Determine the (X, Y) coordinate at the center of the cell enclosing the given text.  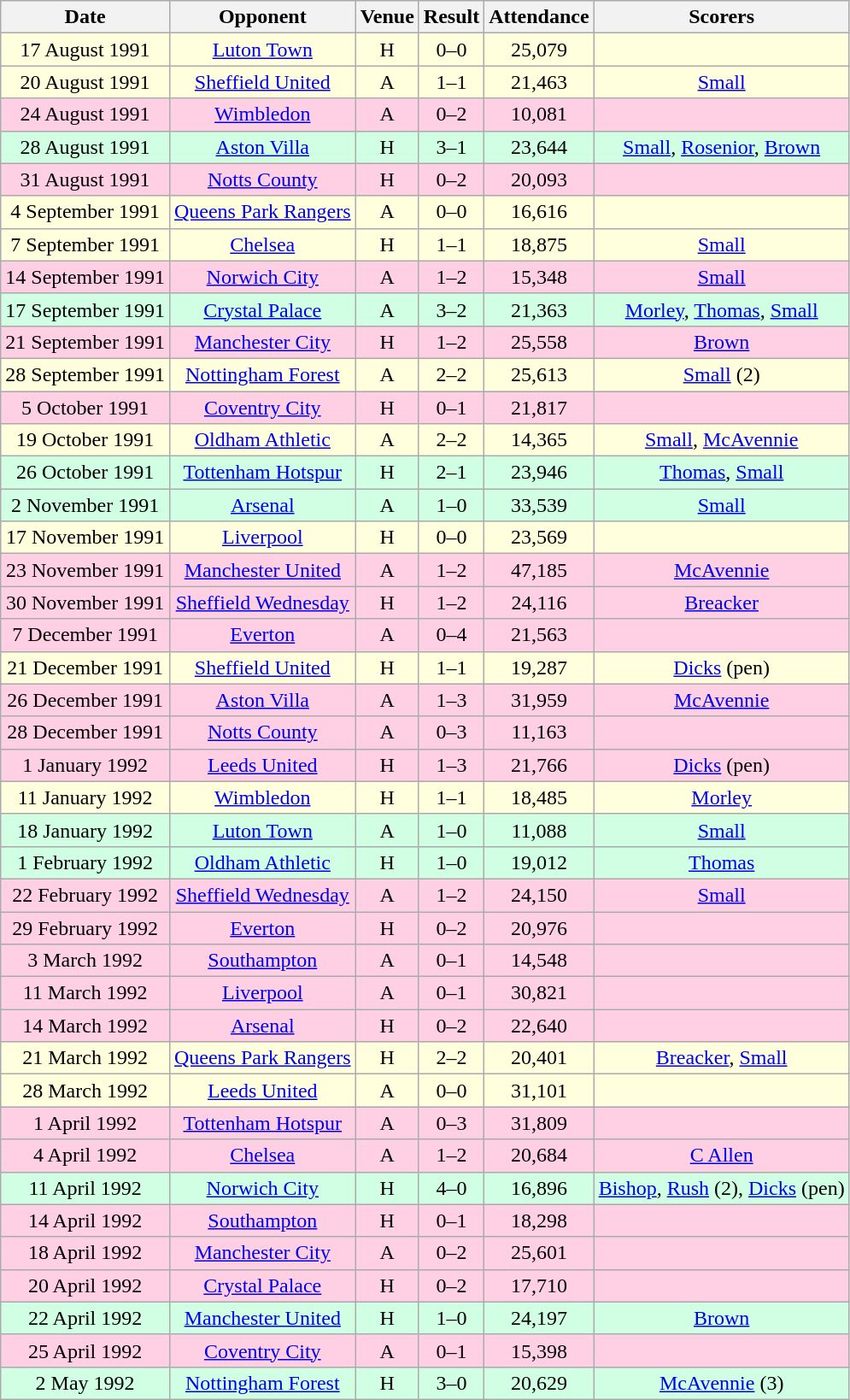
Date (85, 17)
23,644 (539, 147)
7 September 1991 (85, 244)
18,298 (539, 1221)
18,875 (539, 244)
30 November 1991 (85, 603)
20 August 1991 (85, 82)
1 January 1992 (85, 765)
Thomas, Small (721, 473)
Small, McAvennie (721, 440)
16,616 (539, 212)
21 December 1991 (85, 668)
25,079 (539, 50)
Morley (721, 797)
18 January 1992 (85, 830)
47,185 (539, 570)
28 September 1991 (85, 374)
26 October 1991 (85, 473)
Opponent (262, 17)
25,558 (539, 342)
16,896 (539, 1188)
20,629 (539, 1383)
1 April 1992 (85, 1123)
2 May 1992 (85, 1383)
31 August 1991 (85, 179)
29 February 1992 (85, 927)
11,163 (539, 732)
21,563 (539, 635)
Breacker, Small (721, 1058)
Scorers (721, 17)
11 April 1992 (85, 1188)
4–0 (451, 1188)
28 December 1991 (85, 732)
Thomas (721, 862)
20,684 (539, 1156)
24,150 (539, 895)
24,197 (539, 1318)
4 September 1991 (85, 212)
14,365 (539, 440)
24 August 1991 (85, 115)
22 February 1992 (85, 895)
26 December 1991 (85, 700)
17 August 1991 (85, 50)
20,401 (539, 1058)
2–1 (451, 473)
21,817 (539, 408)
4 April 1992 (85, 1156)
2 November 1991 (85, 505)
23 November 1991 (85, 570)
Small, Rosenior, Brown (721, 147)
21,463 (539, 82)
22,640 (539, 1026)
15,348 (539, 277)
11 March 1992 (85, 993)
23,946 (539, 473)
21,363 (539, 309)
21,766 (539, 765)
Breacker (721, 603)
Result (451, 17)
14 September 1991 (85, 277)
18 April 1992 (85, 1253)
11,088 (539, 830)
28 August 1991 (85, 147)
20,093 (539, 179)
25,613 (539, 374)
25,601 (539, 1253)
21 March 1992 (85, 1058)
Venue (387, 17)
17 November 1991 (85, 538)
14 March 1992 (85, 1026)
1 February 1992 (85, 862)
5 October 1991 (85, 408)
14 April 1992 (85, 1221)
15,398 (539, 1350)
31,101 (539, 1091)
30,821 (539, 993)
28 March 1992 (85, 1091)
18,485 (539, 797)
33,539 (539, 505)
22 April 1992 (85, 1318)
20 April 1992 (85, 1285)
Morley, Thomas, Small (721, 309)
24,116 (539, 603)
20,976 (539, 927)
23,569 (539, 538)
0–4 (451, 635)
14,548 (539, 961)
31,809 (539, 1123)
19,012 (539, 862)
Small (2) (721, 374)
McAvennie (3) (721, 1383)
Attendance (539, 17)
19,287 (539, 668)
3–0 (451, 1383)
17,710 (539, 1285)
Bishop, Rush (2), Dicks (pen) (721, 1188)
11 January 1992 (85, 797)
3 March 1992 (85, 961)
C Allen (721, 1156)
7 December 1991 (85, 635)
17 September 1991 (85, 309)
3–1 (451, 147)
31,959 (539, 700)
21 September 1991 (85, 342)
3–2 (451, 309)
19 October 1991 (85, 440)
10,081 (539, 115)
25 April 1992 (85, 1350)
